Search for the cell housing the specified text and yield its [x, y] center coordinate. 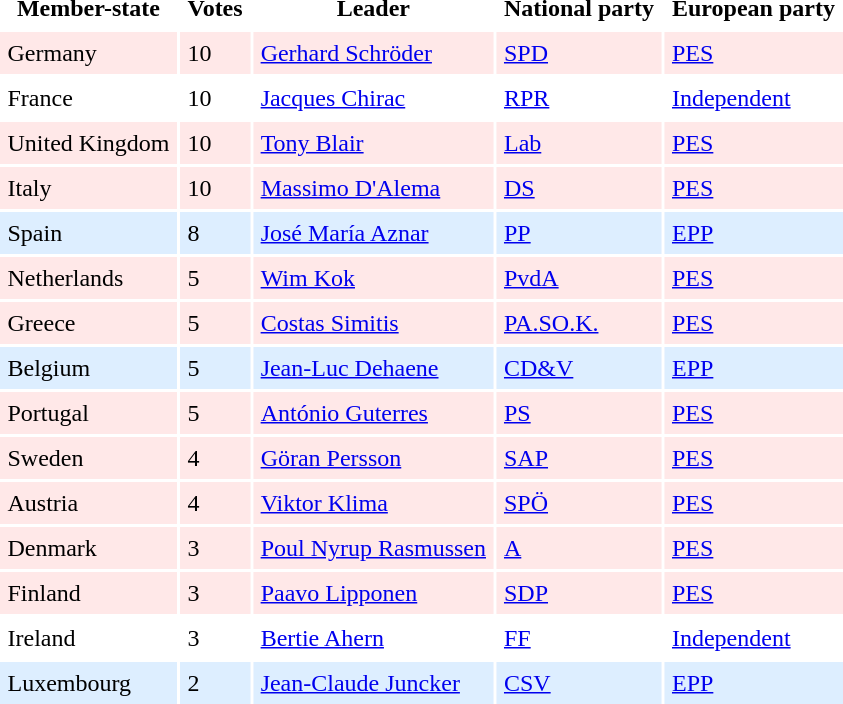
Viktor Klima [373, 503]
Gerhard Schröder [373, 53]
Lab [578, 143]
Göran Persson [373, 458]
CSV [578, 683]
Jean-Luc Dehaene [373, 368]
PS [578, 413]
SPÖ [578, 503]
José María Aznar [373, 233]
Italy [88, 188]
Greece [88, 323]
Costas Simitis [373, 323]
PvdA [578, 278]
Wim Kok [373, 278]
SPD [578, 53]
Luxembourg [88, 683]
Jacques Chirac [373, 98]
France [88, 98]
Paavo Lipponen [373, 593]
Spain [88, 233]
Finland [88, 593]
SAP [578, 458]
Poul Nyrup Rasmussen [373, 548]
António Guterres [373, 413]
Bertie Ahern [373, 638]
Tony Blair [373, 143]
Ireland [88, 638]
Germany [88, 53]
CD&V [578, 368]
RPR [578, 98]
Netherlands [88, 278]
SDP [578, 593]
DS [578, 188]
FF [578, 638]
Denmark [88, 548]
8 [215, 233]
A [578, 548]
Massimo D'Alema [373, 188]
PA.SO.K. [578, 323]
Jean-Claude Juncker [373, 683]
Portugal [88, 413]
United Kingdom [88, 143]
Sweden [88, 458]
Belgium [88, 368]
2 [215, 683]
PP [578, 233]
Austria [88, 503]
